Search for the cell housing the specified text and yield its [X, Y] center coordinate. 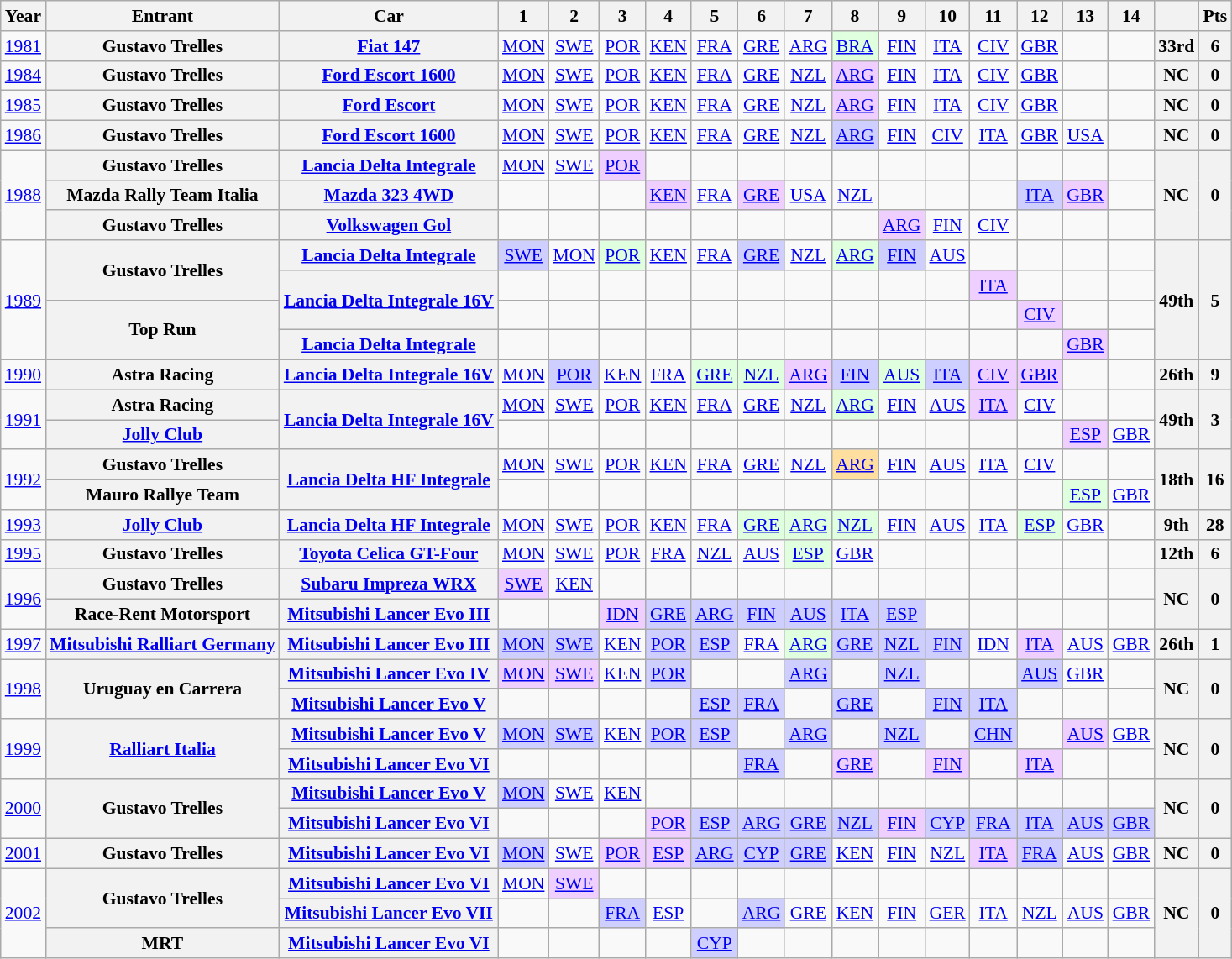
14 [1132, 16]
1999 [24, 749]
13 [1085, 16]
1986 [24, 136]
1990 [24, 375]
Subaru Impreza WRX [389, 584]
1998 [24, 689]
28 [1214, 525]
8 [855, 16]
1995 [24, 554]
2001 [24, 854]
Mauro Rallye Team [163, 495]
Volkswagen Gol [389, 226]
2002 [24, 914]
1991 [24, 420]
2000 [24, 808]
Toyota Celica GT-Four [389, 554]
1997 [24, 644]
2 [574, 16]
1992 [24, 480]
10 [947, 16]
12th [1176, 554]
Fiat 147 [389, 46]
Entrant [163, 16]
Pts [1214, 16]
GER [947, 914]
4 [668, 16]
9th [1176, 525]
Ralliart Italia [163, 749]
1985 [24, 106]
Mitsubishi Lancer Evo VII [389, 914]
7 [808, 16]
Mitsubishi Lancer Evo IV [389, 674]
Mazda Rally Team Italia [163, 196]
BRA [855, 46]
1981 [24, 46]
Mitsubishi Ralliart Germany [163, 644]
1993 [24, 525]
1989 [24, 300]
MRT [163, 944]
CHN [993, 734]
33rd [1176, 46]
18th [1176, 480]
Car [389, 16]
1988 [24, 195]
Year [24, 16]
12 [1040, 16]
Uruguay en Carrera [163, 689]
Mazda 323 4WD [389, 196]
16 [1214, 480]
Race-Rent Motorsport [163, 615]
1984 [24, 76]
Top Run [163, 329]
11 [993, 16]
1996 [24, 600]
Ford Escort [389, 106]
